Capture the cell that displays the provided text and extract its [x, y] central coordinate. 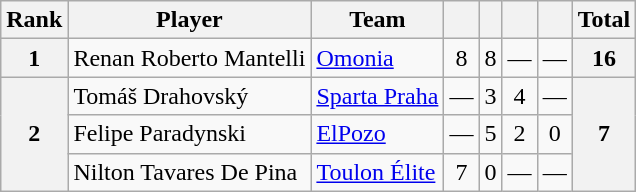
4 [520, 96]
Player [190, 20]
Rank [34, 20]
1 [34, 58]
Sparta Praha [378, 96]
Renan Roberto Mantelli [190, 58]
ElPozo [378, 134]
3 [490, 96]
Total [604, 20]
16 [604, 58]
Felipe Paradynski [190, 134]
Toulon Élite [378, 172]
Omonia [378, 58]
Tomáš Drahovský [190, 96]
Nilton Tavares De Pina [190, 172]
Team [378, 20]
5 [490, 134]
